For the text-containing cell, return its midpoint in (x, y) coordinate format. 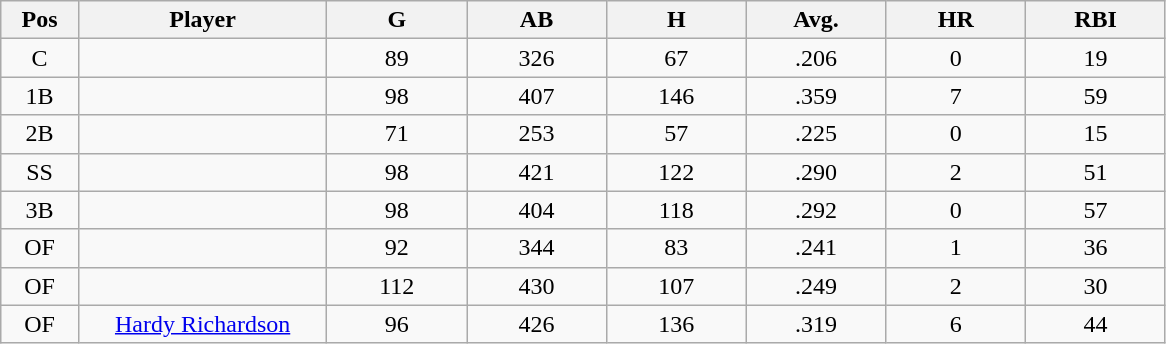
1B (40, 96)
2B (40, 134)
71 (397, 134)
Player (202, 20)
SS (40, 172)
36 (1096, 248)
122 (676, 172)
15 (1096, 134)
107 (676, 286)
253 (537, 134)
AB (537, 20)
.359 (816, 96)
.241 (816, 248)
44 (1096, 324)
.292 (816, 210)
19 (1096, 58)
326 (537, 58)
421 (537, 172)
92 (397, 248)
1 (956, 248)
RBI (1096, 20)
H (676, 20)
407 (537, 96)
7 (956, 96)
67 (676, 58)
136 (676, 324)
30 (1096, 286)
112 (397, 286)
89 (397, 58)
59 (1096, 96)
344 (537, 248)
426 (537, 324)
146 (676, 96)
.249 (816, 286)
.319 (816, 324)
430 (537, 286)
.290 (816, 172)
3B (40, 210)
G (397, 20)
.225 (816, 134)
Hardy Richardson (202, 324)
Pos (40, 20)
.206 (816, 58)
C (40, 58)
83 (676, 248)
6 (956, 324)
96 (397, 324)
Avg. (816, 20)
51 (1096, 172)
118 (676, 210)
404 (537, 210)
HR (956, 20)
